Provide the (x, y) coordinate of the cell's center where the given text is located.  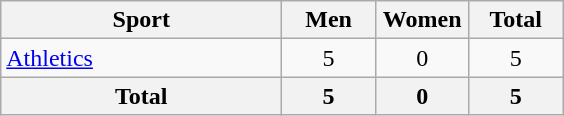
Men (329, 20)
Athletics (142, 58)
Women (422, 20)
Sport (142, 20)
